For the text-containing cell, return its midpoint in [x, y] coordinate format. 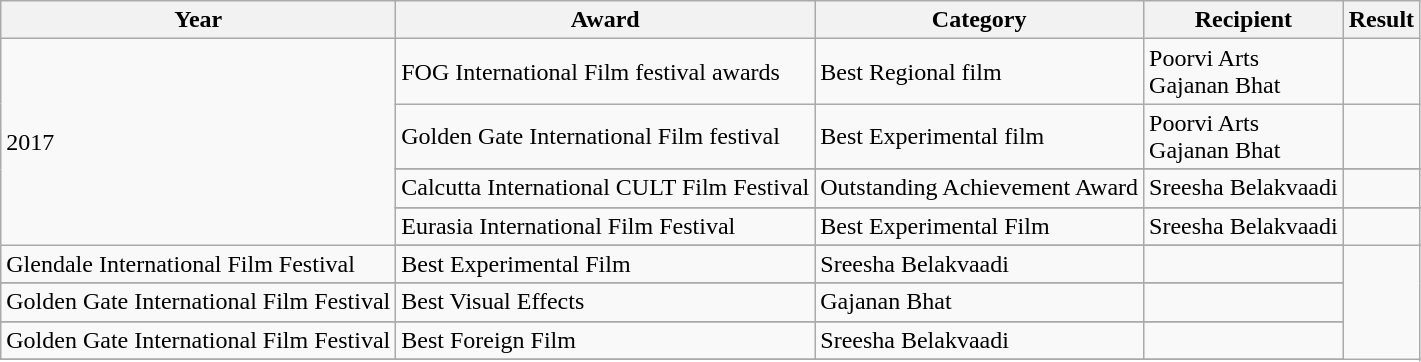
Eurasia International Film Festival [606, 226]
Glendale International Film Festival [198, 264]
Recipient [1244, 20]
Calcutta International CULT Film Festival [606, 188]
2017 [198, 142]
FOG International Film festival awards [606, 72]
Year [198, 20]
Golden Gate International Film festival [606, 136]
Best Experimental film [980, 136]
Gajanan Bhat [980, 302]
Outstanding Achievement Award [980, 188]
Best Regional film [980, 72]
Award [606, 20]
Best Foreign Film [606, 340]
Best Visual Effects [606, 302]
Result [1381, 20]
Category [980, 20]
